Find where the given text appears and provide that cell's center as (X, Y) coordinate. 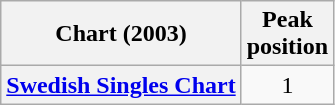
Chart (2003) (121, 34)
1 (287, 85)
Swedish Singles Chart (121, 85)
Peakposition (287, 34)
